For the text-containing cell, return its midpoint in [x, y] coordinate format. 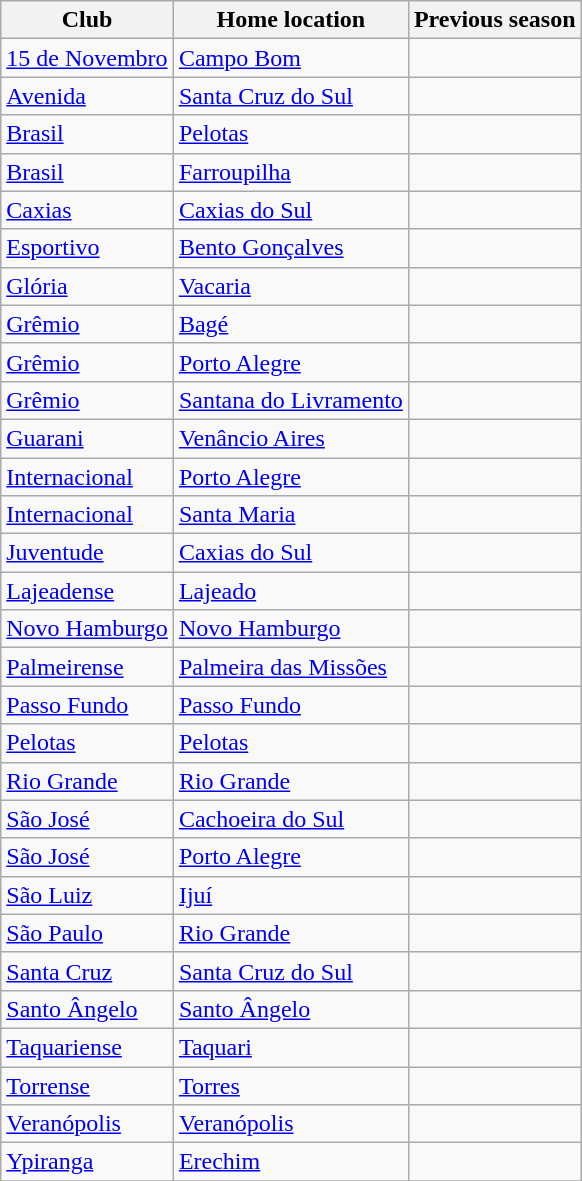
Caxias [88, 210]
Cachoeira do Sul [290, 819]
Ypiranga [88, 1162]
Venâncio Aires [290, 438]
Esportivo [88, 248]
Previous season [494, 20]
Home location [290, 20]
Torrense [88, 1085]
Club [88, 20]
Campo Bom [290, 58]
Torres [290, 1085]
Lajeadense [88, 591]
Lajeado [290, 591]
Taquariense [88, 1047]
Juventude [88, 553]
Bento Gonçalves [290, 248]
São Paulo [88, 933]
São Luiz [88, 895]
Erechim [290, 1162]
Palmeirense [88, 667]
Avenida [88, 96]
15 de Novembro [88, 58]
Bagé [290, 324]
Glória [88, 286]
Guarani [88, 438]
Santa Cruz [88, 971]
Ijuí [290, 895]
Palmeira das Missões [290, 667]
Vacaria [290, 286]
Farroupilha [290, 172]
Santana do Livramento [290, 400]
Taquari [290, 1047]
Santa Maria [290, 515]
